Provide the [x, y] coordinate of the cell's center where the given text is located.  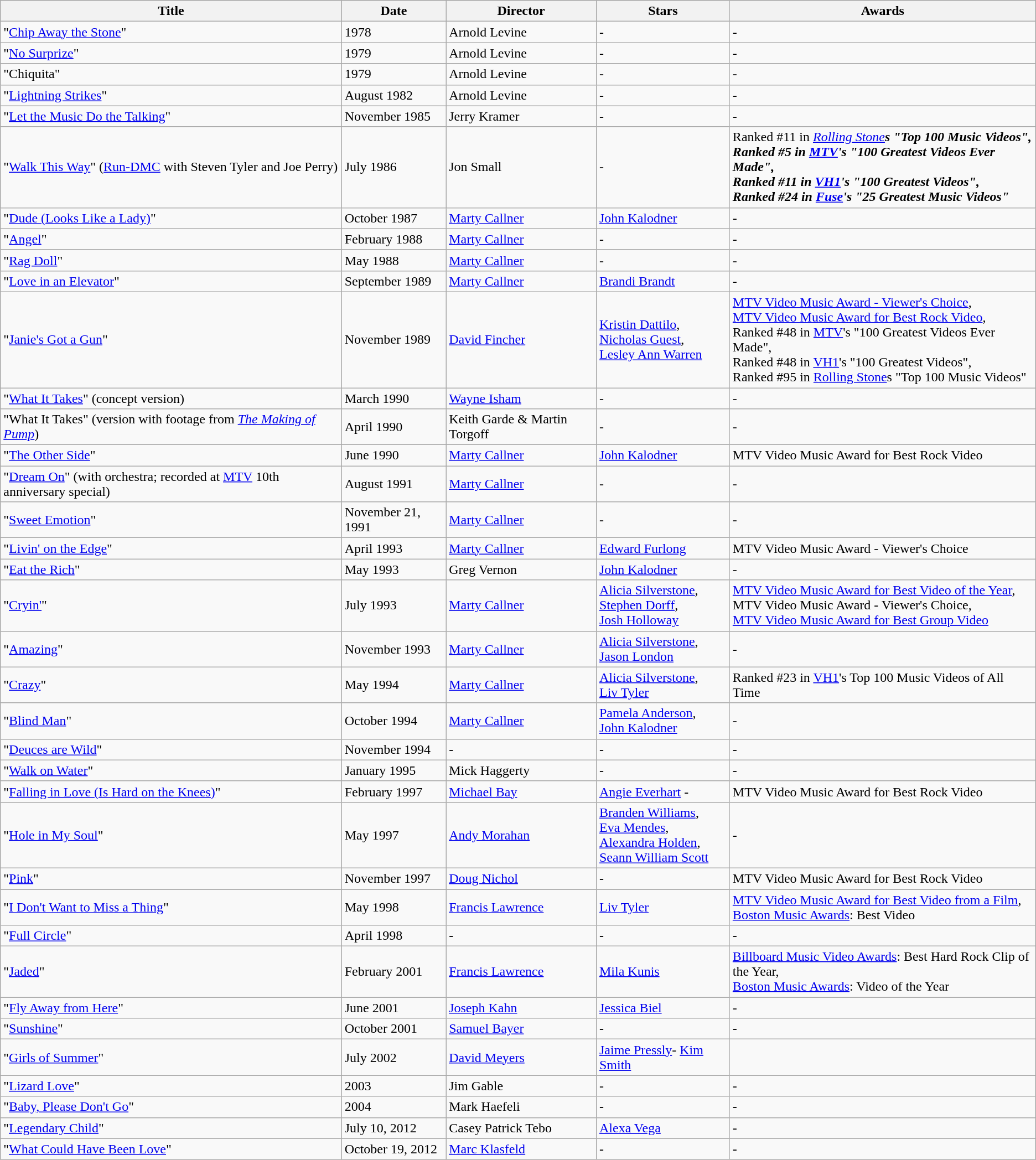
David Meyers [521, 1057]
July 1986 [393, 167]
"Love in an Elevator" [171, 281]
August 1991 [393, 484]
"Sunshine" [171, 1029]
"I Don't Want to Miss a Thing" [171, 907]
Branden Williams, Eva Mendes, Alexandra Holden, Seann William Scott [663, 835]
2003 [393, 1086]
Jon Small [521, 167]
May 1993 [393, 569]
May 1994 [393, 685]
Stars [663, 11]
1978 [393, 32]
"What It Takes" (version with footage from The Making of Pump) [171, 427]
"Lizard Love" [171, 1086]
November 1985 [393, 116]
October 19, 2012 [393, 1149]
Mick Haggerty [521, 770]
February 1997 [393, 791]
November 1994 [393, 749]
June 2001 [393, 1008]
April 1998 [393, 936]
April 1990 [393, 427]
"Let the Music Do the Talking" [171, 116]
"Deuces are Wild" [171, 749]
Jaime Pressly- Kim Smith [663, 1057]
"What It Takes" (concept version) [171, 398]
"Lightning Strikes" [171, 95]
"Cryin'" [171, 605]
Casey Patrick Tebo [521, 1128]
Ranked #23 in VH1's Top 100 Music Videos of All Time [882, 685]
Wayne Isham [521, 398]
Doug Nichol [521, 878]
"Full Circle" [171, 936]
Greg Vernon [521, 569]
June 1990 [393, 455]
February 2001 [393, 972]
"Walk This Way" (Run-DMC with Steven Tyler and Joe Perry) [171, 167]
"Rag Doll" [171, 260]
"Chiquita" [171, 74]
Keith Garde & Martin Torgoff [521, 427]
Angie Everhart - [663, 791]
Alicia Silverstone, Liv Tyler [663, 685]
October 1994 [393, 721]
Mark Haefeli [521, 1107]
"Girls of Summer" [171, 1057]
"Baby, Please Don't Go" [171, 1107]
Brandi Brandt [663, 281]
"Falling in Love (Is Hard on the Knees)" [171, 791]
September 1989 [393, 281]
"Legendary Child" [171, 1128]
November 1993 [393, 649]
Alexa Vega [663, 1128]
"Dude (Looks Like a Lady)" [171, 218]
"Sweet Emotion" [171, 520]
"Janie's Got a Gun" [171, 340]
April 1993 [393, 548]
October 1987 [393, 218]
Date [393, 11]
Michael Bay [521, 791]
Edward Furlong [663, 548]
July 2002 [393, 1057]
Alicia Silverstone, Stephen Dorff, Josh Holloway [663, 605]
Samuel Bayer [521, 1029]
"No Surprize" [171, 53]
Jessica Biel [663, 1008]
Awards [882, 11]
Jim Gable [521, 1086]
Alicia Silverstone, Jason London [663, 649]
"What Could Have Been Love" [171, 1149]
August 1982 [393, 95]
May 1997 [393, 835]
"Angel" [171, 239]
Pamela Anderson, John Kalodner [663, 721]
May 1988 [393, 260]
MTV Video Music Award for Best Video from a Film, Boston Music Awards: Best Video [882, 907]
Liv Tyler [663, 907]
Kristin Dattilo,Nicholas Guest,Lesley Ann Warren [663, 340]
"Pink" [171, 878]
"Livin' on the Edge" [171, 548]
"Crazy" [171, 685]
March 1990 [393, 398]
January 1995 [393, 770]
February 1988 [393, 239]
Title [171, 11]
Mila Kunis [663, 972]
"Walk on Water" [171, 770]
Jerry Kramer [521, 116]
"The Other Side" [171, 455]
October 2001 [393, 1029]
2004 [393, 1107]
"Chip Away the Stone" [171, 32]
"Blind Man" [171, 721]
"Jaded" [171, 972]
Joseph Kahn [521, 1008]
Director [521, 11]
November 1997 [393, 878]
David Fincher [521, 340]
Andy Morahan [521, 835]
"Hole in My Soul" [171, 835]
May 1998 [393, 907]
Marc Klasfeld [521, 1149]
July 1993 [393, 605]
November 1989 [393, 340]
MTV Video Music Award for Best Video of the Year,MTV Video Music Award - Viewer's Choice,MTV Video Music Award for Best Group Video [882, 605]
"Eat the Rich" [171, 569]
"Fly Away from Here" [171, 1008]
Billboard Music Video Awards: Best Hard Rock Clip of the Year,Boston Music Awards: Video of the Year [882, 972]
November 21, 1991 [393, 520]
"Amazing" [171, 649]
July 10, 2012 [393, 1128]
"Dream On" (with orchestra; recorded at MTV 10th anniversary special) [171, 484]
MTV Video Music Award - Viewer's Choice [882, 548]
